For the text-containing cell, return its midpoint in (x, y) coordinate format. 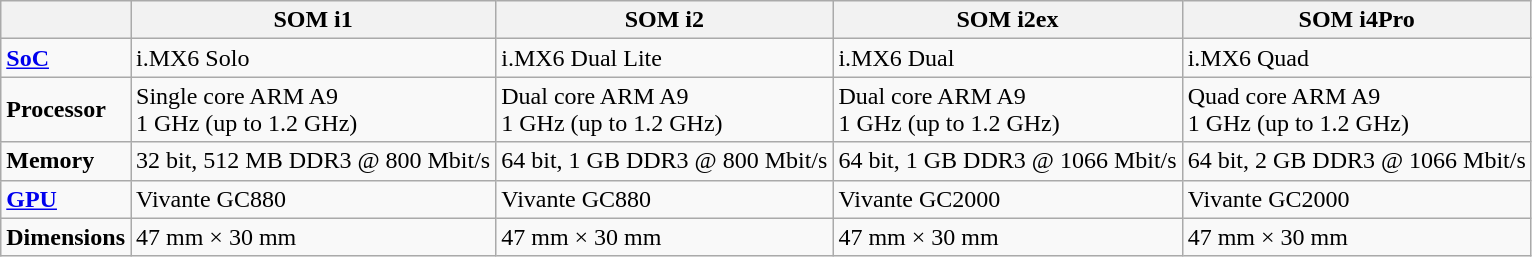
Single core ARM A91 GHz (up to 1.2 GHz) (312, 110)
Quad core ARM A91 GHz (up to 1.2 GHz) (1356, 110)
SOM i1 (312, 20)
64 bit, 2 GB DDR3 @ 1066 Mbit/s (1356, 161)
32 bit, 512 MB DDR3 @ 800 Mbit/s (312, 161)
SOM i4Pro (1356, 20)
GPU (66, 199)
i.MX6 Solo (312, 58)
Processor (66, 110)
64 bit, 1 GB DDR3 @ 800 Mbit/s (664, 161)
SOM i2ex (1008, 20)
i.MX6 Dual (1008, 58)
i.MX6 Dual Lite (664, 58)
64 bit, 1 GB DDR3 @ 1066 Mbit/s (1008, 161)
Dimensions (66, 237)
SoC (66, 58)
i.MX6 Quad (1356, 58)
Memory (66, 161)
SOM i2 (664, 20)
